Return the (x, y) coordinate for the center point of the cell that contains the specified text.  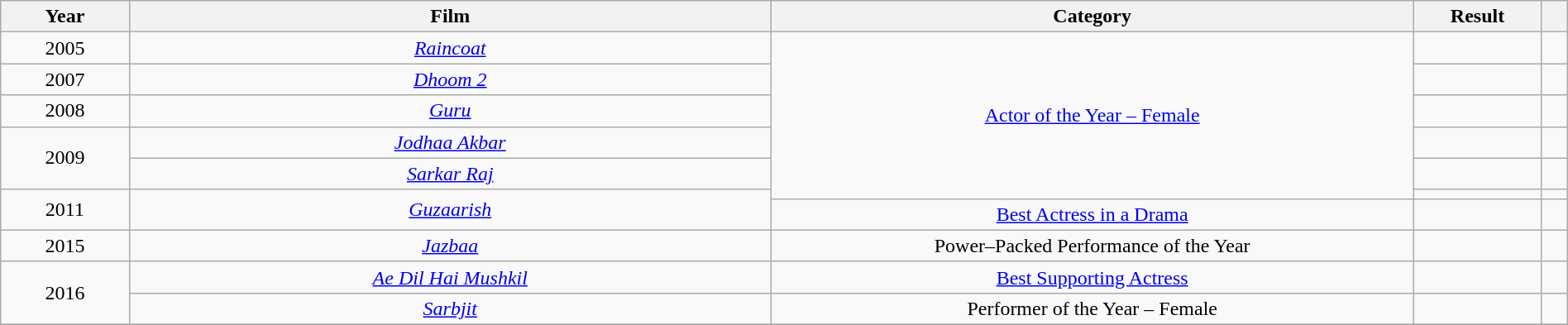
Film (450, 17)
Result (1477, 17)
Best Supporting Actress (1092, 277)
Sarbjit (450, 308)
Sarkar Raj (450, 174)
Power–Packed Performance of the Year (1092, 246)
2009 (65, 158)
Best Actress in a Drama (1092, 214)
2015 (65, 246)
Jazbaa (450, 246)
Actor of the Year – Female (1092, 116)
2007 (65, 79)
2005 (65, 48)
Dhoom 2 (450, 79)
2011 (65, 210)
2008 (65, 111)
2016 (65, 293)
Performer of the Year – Female (1092, 308)
Guzaarish (450, 210)
Year (65, 17)
Category (1092, 17)
Jodhaa Akbar (450, 142)
Guru (450, 111)
Raincoat (450, 48)
Ae Dil Hai Mushkil (450, 277)
